Find where the given text appears and provide that cell's center as [X, Y] coordinate. 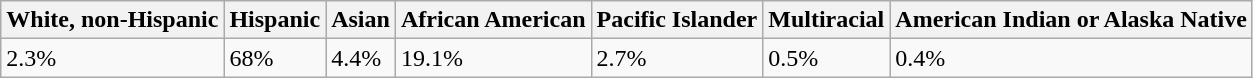
4.4% [361, 58]
68% [275, 58]
0.4% [1072, 58]
African American [493, 20]
2.7% [677, 58]
White, non-Hispanic [112, 20]
Hispanic [275, 20]
Asian [361, 20]
Pacific Islander [677, 20]
19.1% [493, 58]
American Indian or Alaska Native [1072, 20]
0.5% [826, 58]
2.3% [112, 58]
Multiracial [826, 20]
